Locate the cell with the specified text and output its [x, y] center coordinate. 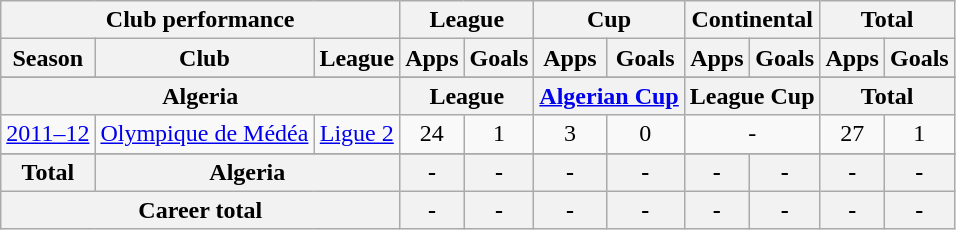
27 [852, 134]
Career total [200, 210]
Season [48, 58]
2011–12 [48, 134]
Cup [609, 20]
3 [570, 134]
Ligue 2 [357, 134]
Continental [752, 20]
Algerian Cup [609, 96]
0 [645, 134]
Olympique de Médéa [204, 134]
24 [432, 134]
Club [204, 58]
Club performance [200, 20]
League Cup [752, 96]
